Determine the (X, Y) coordinate at the center of the cell enclosing the given text.  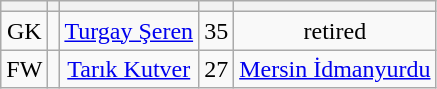
Turgay Şeren (129, 31)
35 (216, 31)
Mersin İdmanyurdu (335, 69)
27 (216, 69)
Tarık Kutver (129, 69)
FW (24, 69)
retired (335, 31)
GK (24, 31)
